Detect which cell encompasses the target text, then output its (X, Y) center coordinate. 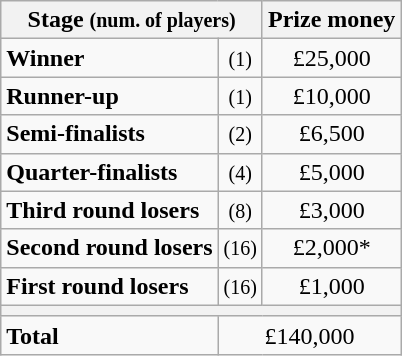
Prize money (331, 20)
£140,000 (310, 335)
First round losers (110, 286)
Runner-up (110, 96)
£25,000 (331, 58)
£3,000 (331, 210)
Second round losers (110, 248)
Semi-finalists (110, 134)
£6,500 (331, 134)
(2) (240, 134)
(8) (240, 210)
£2,000* (331, 248)
(4) (240, 172)
£5,000 (331, 172)
Total (110, 335)
Third round losers (110, 210)
Winner (110, 58)
Stage (num. of players) (132, 20)
Quarter-finalists (110, 172)
£10,000 (331, 96)
£1,000 (331, 286)
